Identify which cell holds the provided text, then report its (X, Y) central coordinate. 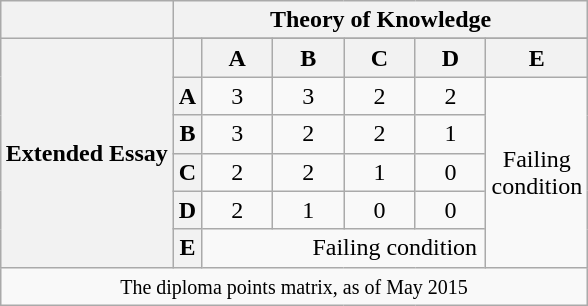
Theory of Knowledge (380, 20)
The diploma points matrix, as of May 2015 (294, 286)
Extended Essay (86, 153)
